Capture the cell that displays the provided text and extract its (X, Y) central coordinate. 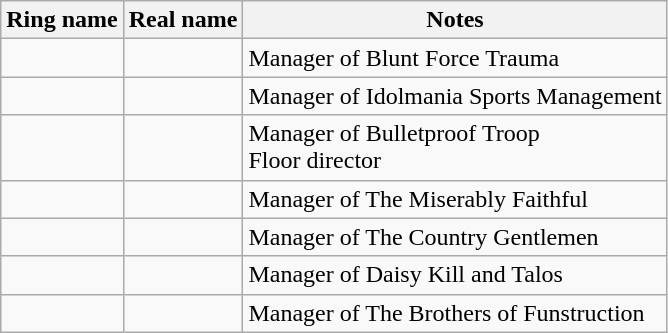
Notes (455, 20)
Manager of The Miserably Faithful (455, 199)
Manager of Bulletproof TroopFloor director (455, 148)
Manager of The Brothers of Funstruction (455, 313)
Real name (183, 20)
Manager of Blunt Force Trauma (455, 58)
Manager of The Country Gentlemen (455, 237)
Manager of Idolmania Sports Management (455, 96)
Manager of Daisy Kill and Talos (455, 275)
Ring name (62, 20)
